Find where the given text appears and provide that cell's center as (x, y) coordinate. 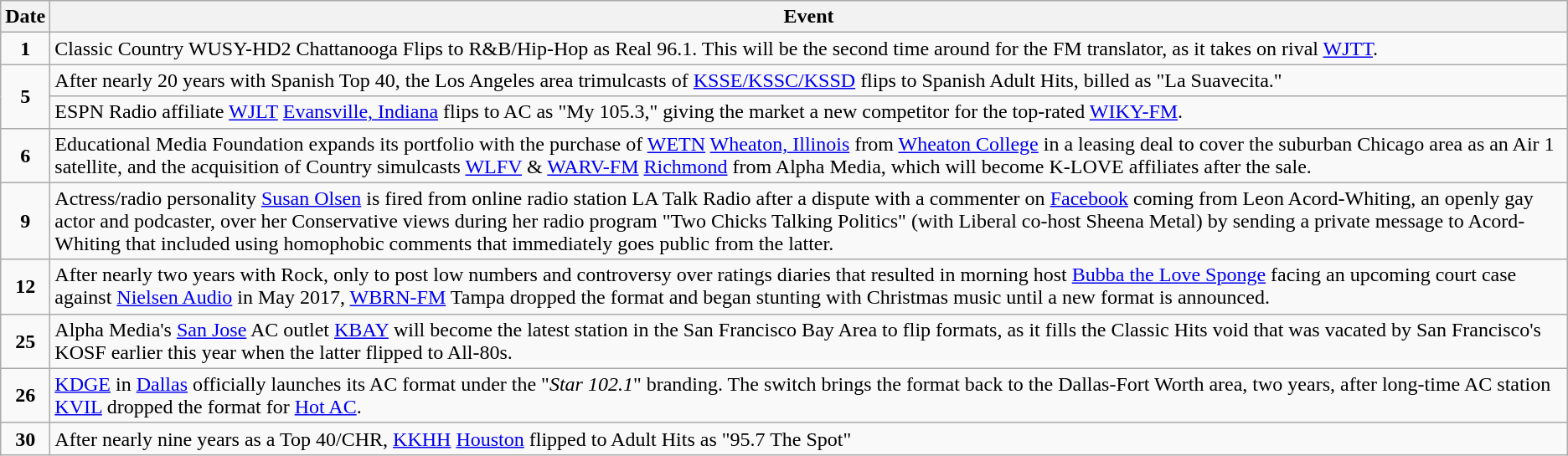
Date (25, 17)
ESPN Radio affiliate WJLT Evansville, Indiana flips to AC as "My 105.3," giving the market a new competitor for the top-rated WIKY-FM. (809, 112)
5 (25, 96)
25 (25, 341)
12 (25, 286)
Event (809, 17)
1 (25, 49)
9 (25, 221)
After nearly 20 years with Spanish Top 40, the Los Angeles area trimulcasts of KSSE/KSSC/KSSD flips to Spanish Adult Hits, billed as "La Suavecita." (809, 80)
After nearly nine years as a Top 40/CHR, KKHH Houston flipped to Adult Hits as "95.7 The Spot" (809, 438)
30 (25, 438)
26 (25, 395)
6 (25, 156)
